Pinpoint the cell where the given text exists, returning its (X, Y) midpoint coordinate. 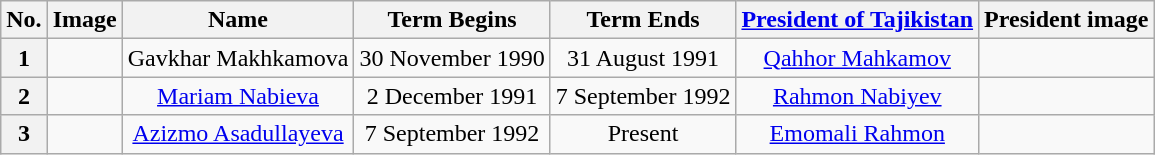
Term Ends (643, 20)
Term Begins (452, 20)
3 (24, 134)
Name (238, 20)
1 (24, 58)
30 November 1990 (452, 58)
Gavkhar Makhkamova (238, 58)
2 (24, 96)
31 August 1991 (643, 58)
Emomali Rahmon (858, 134)
Rahmon Nabiyev (858, 96)
Qahhor Mahkamov (858, 58)
President image (1066, 20)
Azizmo Asadullayeva (238, 134)
President of Tajikistan (858, 20)
Present (643, 134)
No. (24, 20)
Image (84, 20)
Mariam Nabieva (238, 96)
2 December 1991 (452, 96)
